Scan for the cell matching the given text and deliver its (X, Y) coordinate at center. 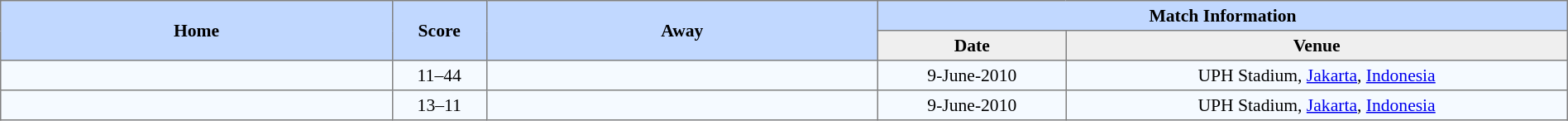
Match Information (1223, 16)
Score (439, 31)
Home (197, 31)
Away (682, 31)
11–44 (439, 75)
Venue (1317, 46)
13–11 (439, 105)
Date (973, 46)
